Search for the cell housing the specified text and yield its (x, y) center coordinate. 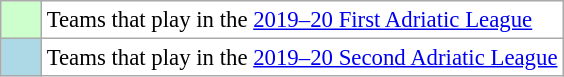
Teams that play in the 2019–20 First Adriatic League (302, 20)
Teams that play in the 2019–20 Second Adriatic League (302, 58)
